Capture the cell that displays the provided text and extract its (X, Y) central coordinate. 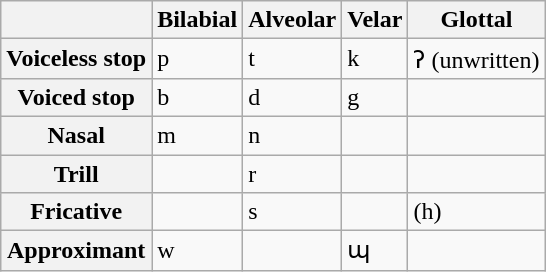
r (292, 173)
Glottal (476, 20)
Velar (375, 20)
g (375, 97)
Voiceless stop (76, 59)
m (198, 135)
s (292, 212)
p (198, 59)
d (292, 97)
b (198, 97)
w (198, 251)
k (375, 59)
Bilabial (198, 20)
(h) (476, 212)
Alveolar (292, 20)
ʔ (unwritten) (476, 59)
ɰ (375, 251)
Voiced stop (76, 97)
Nasal (76, 135)
n (292, 135)
Approximant (76, 251)
Trill (76, 173)
t (292, 59)
Fricative (76, 212)
